From the cell containing the given text, extract its center point as (x, y) coordinate. 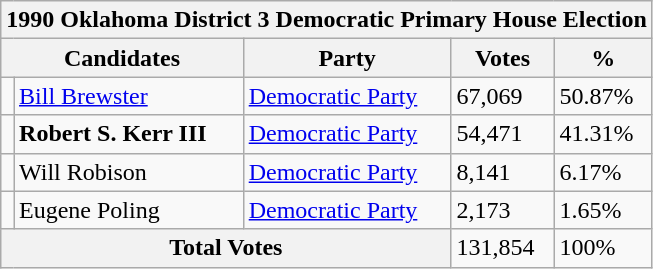
Votes (502, 58)
1.65% (603, 210)
2,173 (502, 210)
Eugene Poling (129, 210)
6.17% (603, 172)
Party (347, 58)
Will Robison (129, 172)
67,069 (502, 96)
131,854 (502, 248)
Candidates (122, 58)
1990 Oklahoma District 3 Democratic Primary House Election (327, 20)
54,471 (502, 134)
50.87% (603, 96)
Robert S. Kerr III (129, 134)
% (603, 58)
41.31% (603, 134)
8,141 (502, 172)
100% (603, 248)
Total Votes (226, 248)
Bill Brewster (129, 96)
